Locate the cell with the specified text and output its (x, y) center coordinate. 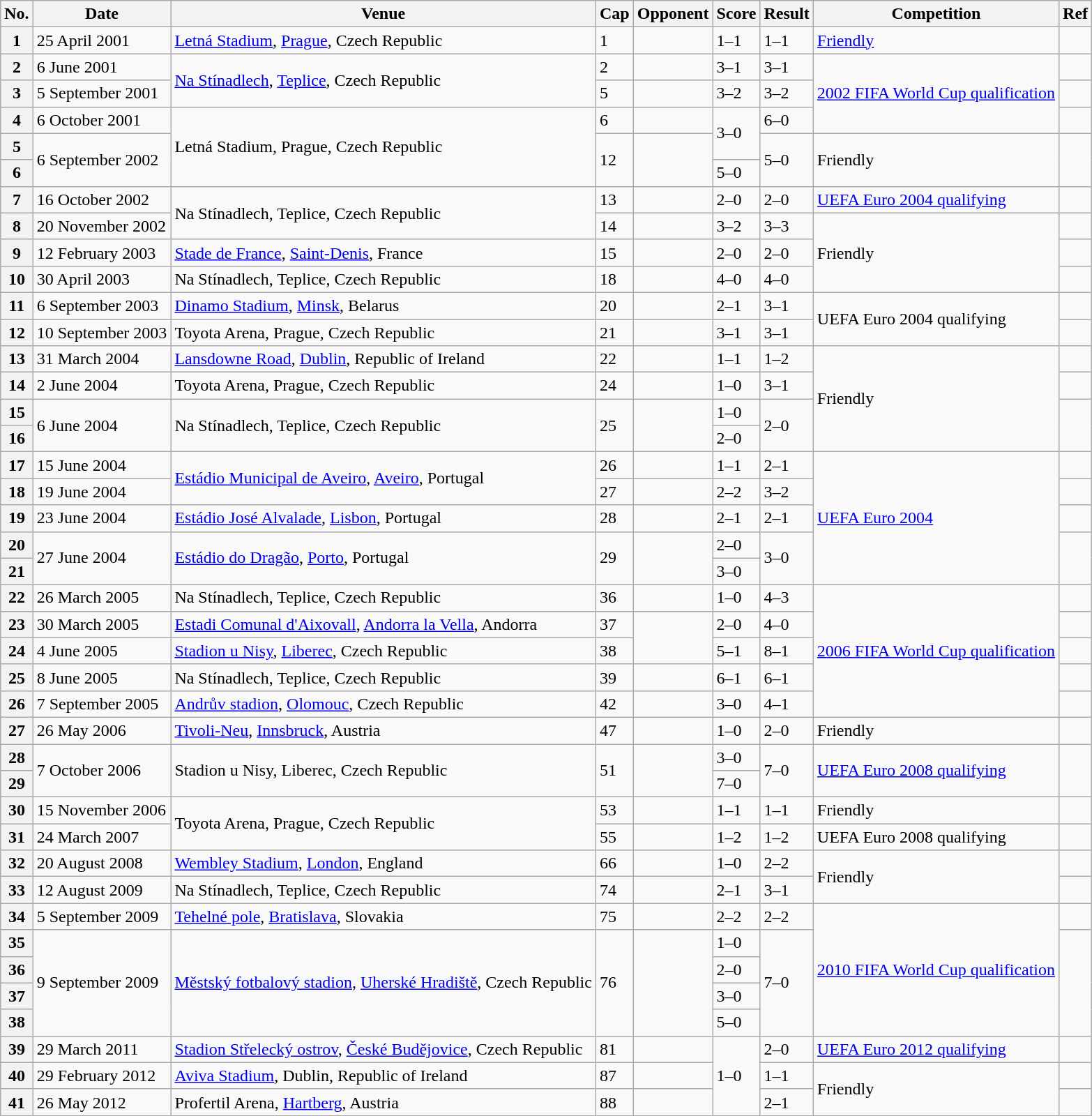
6 October 2001 (102, 120)
23 (17, 624)
34 (17, 917)
Lansdowne Road, Dublin, Republic of Ireland (384, 359)
53 (614, 810)
40 (17, 1076)
2010 FIFA World Cup qualification (936, 970)
Estadi Comunal d'Aixovall, Andorra la Vella, Andorra (384, 624)
5 September 2001 (102, 93)
15 November 2006 (102, 810)
Dinamo Stadium, Minsk, Belarus (384, 306)
16 (17, 439)
29 February 2012 (102, 1076)
Tehelné pole, Bratislava, Slovakia (384, 917)
4–3 (787, 598)
Ref (1075, 14)
6 June 2001 (102, 67)
UEFA Euro 2004 (936, 518)
7 (17, 199)
35 (17, 943)
3–3 (787, 226)
24 March 2007 (102, 837)
7 October 2006 (102, 770)
81 (614, 1049)
75 (614, 917)
5 September 2009 (102, 917)
41 (17, 1102)
10 September 2003 (102, 333)
42 (614, 704)
19 (17, 518)
27 June 2004 (102, 558)
7 September 2005 (102, 704)
16 October 2002 (102, 199)
30 (17, 810)
Cap (614, 14)
29 March 2011 (102, 1049)
19 June 2004 (102, 492)
74 (614, 890)
12 August 2009 (102, 890)
30 April 2003 (102, 279)
Andrův stadion, Olomouc, Czech Republic (384, 704)
Competition (936, 14)
12 February 2003 (102, 252)
30 March 2005 (102, 624)
31 March 2004 (102, 359)
9 September 2009 (102, 983)
Venue (384, 14)
26 May 2012 (102, 1102)
33 (17, 890)
6 September 2003 (102, 306)
5–1 (736, 651)
6–0 (787, 120)
8 (17, 226)
Estádio Municipal de Aveiro, Aveiro, Portugal (384, 478)
4–1 (787, 704)
55 (614, 837)
88 (614, 1102)
20 November 2002 (102, 226)
10 (17, 279)
9 (17, 252)
Tivoli-Neu, Innsbruck, Austria (384, 730)
76 (614, 983)
66 (614, 864)
51 (614, 770)
Opponent (673, 14)
2006 FIFA World Cup qualification (936, 651)
Aviva Stadium, Dublin, Republic of Ireland (384, 1076)
Score (736, 14)
6 June 2004 (102, 425)
4 (17, 120)
Estádio José Alvalade, Lisbon, Portugal (384, 518)
No. (17, 14)
Městský fotbalový stadion, Uherské Hradiště, Czech Republic (384, 983)
87 (614, 1076)
23 June 2004 (102, 518)
25 April 2001 (102, 40)
Date (102, 14)
47 (614, 730)
6 September 2002 (102, 160)
8–1 (787, 651)
17 (17, 465)
Profertil Arena, Hartberg, Austria (384, 1102)
Estádio do Dragão, Porto, Portugal (384, 558)
26 May 2006 (102, 730)
UEFA Euro 2012 qualifying (936, 1049)
20 August 2008 (102, 864)
4 June 2005 (102, 651)
3 (17, 93)
8 June 2005 (102, 677)
Stadion Střelecký ostrov, České Budějovice, Czech Republic (384, 1049)
26 March 2005 (102, 598)
Wembley Stadium, London, England (384, 864)
32 (17, 864)
11 (17, 306)
Stade de France, Saint-Denis, France (384, 252)
2002 FIFA World Cup qualification (936, 93)
2 June 2004 (102, 386)
31 (17, 837)
Result (787, 14)
15 June 2004 (102, 465)
